Detect which cell encompasses the target text, then output its (x, y) center coordinate. 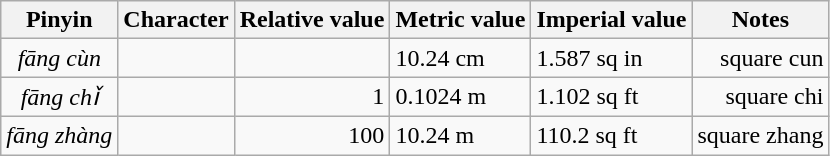
Relative value (312, 20)
Metric value (460, 20)
10.24 cm (460, 58)
Character (176, 20)
square zhang (760, 135)
1.587 sq in (612, 58)
fāng zhàng (60, 135)
Notes (760, 20)
100 (312, 135)
fāng chǐ (60, 97)
1 (312, 97)
Pinyin (60, 20)
0.1024 m (460, 97)
110.2 sq ft (612, 135)
1.102 sq ft (612, 97)
square cun (760, 58)
Imperial value (612, 20)
10.24 m (460, 135)
square chi (760, 97)
fāng cùn (60, 58)
